Detect which cell encompasses the target text, then output its [x, y] center coordinate. 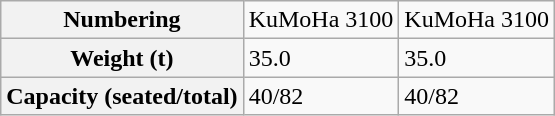
Weight (t) [122, 58]
Capacity (seated/total) [122, 96]
Numbering [122, 20]
